Output the (x, y) coordinate of the center of the cell containing the given text.  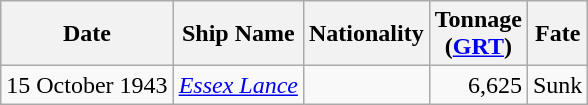
Fate (557, 34)
Ship Name (238, 34)
Essex Lance (238, 85)
Date (87, 34)
15 October 1943 (87, 85)
6,625 (478, 85)
Sunk (557, 85)
Tonnage(GRT) (478, 34)
Nationality (366, 34)
